Provide the [x, y] coordinate of the cell's center where the given text is located.  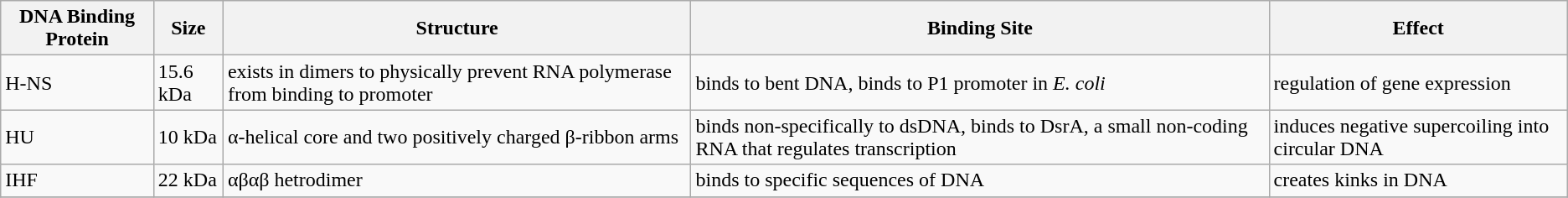
IHF [77, 180]
Binding Site [980, 29]
15.6 kDa [188, 82]
binds non-specifically to dsDNA, binds to DsrA, a small non-coding RNA that regulates transcription [980, 138]
DNA Binding Protein [77, 29]
22 kDa [188, 180]
HU [77, 138]
induces negative supercoiling into circular DNA [1418, 138]
α-helical core and two positively charged β-ribbon arms [457, 138]
H-NS [77, 82]
regulation of gene expression [1418, 82]
creates kinks in DNA [1418, 180]
10 kDa [188, 138]
αβαβ hetrodimer [457, 180]
binds to bent DNA, binds to P1 promoter in E. coli [980, 82]
Effect [1418, 29]
exists in dimers to physically prevent RNA polymerase from binding to promoter [457, 82]
Structure [457, 29]
Size [188, 29]
binds to specific sequences of DNA [980, 180]
